Find where the given text appears and provide that cell's center as (x, y) coordinate. 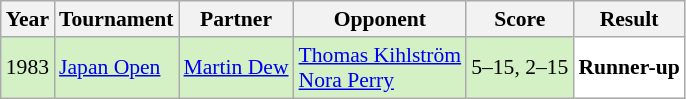
Year (28, 19)
Opponent (380, 19)
Japan Open (116, 68)
1983 (28, 68)
5–15, 2–15 (520, 68)
Martin Dew (236, 68)
Result (628, 19)
Thomas Kihlström Nora Perry (380, 68)
Runner-up (628, 68)
Tournament (116, 19)
Partner (236, 19)
Score (520, 19)
